Output the [x, y] coordinate of the center of the cell containing the given text.  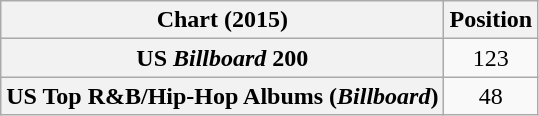
US Billboard 200 [222, 58]
48 [491, 96]
Chart (2015) [222, 20]
123 [491, 58]
Position [491, 20]
US Top R&B/Hip-Hop Albums (Billboard) [222, 96]
